From the cell containing the given text, extract its center point as (x, y) coordinate. 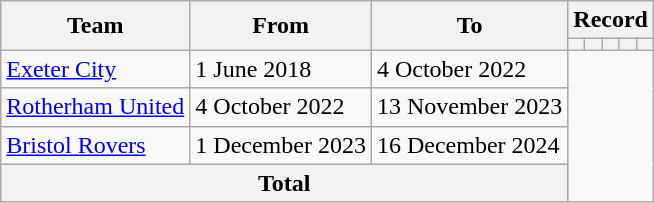
From (281, 26)
Record (611, 20)
Bristol Rovers (96, 145)
13 November 2023 (469, 107)
To (469, 26)
Rotherham United (96, 107)
1 December 2023 (281, 145)
Exeter City (96, 69)
16 December 2024 (469, 145)
Team (96, 26)
1 June 2018 (281, 69)
Total (284, 183)
